Output the (x, y) coordinate of the center of the cell containing the given text.  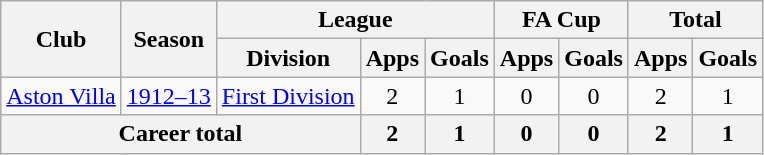
Division (288, 58)
First Division (288, 96)
1912–13 (168, 96)
Aston Villa (62, 96)
Season (168, 39)
Total (695, 20)
Career total (180, 134)
League (355, 20)
Club (62, 39)
FA Cup (561, 20)
